Capture the cell that displays the provided text and extract its [x, y] central coordinate. 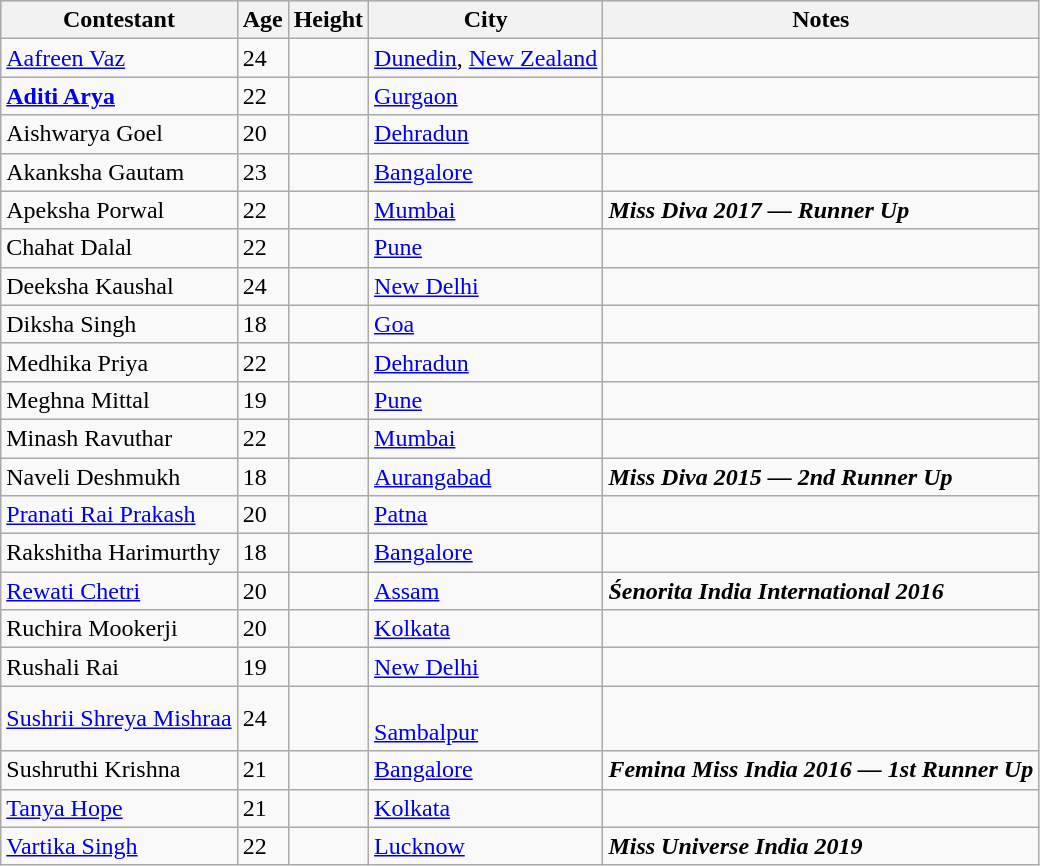
Lucknow [486, 846]
Age [262, 20]
Notes [821, 20]
Height [328, 20]
Deeksha Kaushal [119, 286]
Vartika Singh [119, 846]
Rakshitha Harimurthy [119, 553]
Goa [486, 324]
Contestant [119, 20]
Chahat Dalal [119, 248]
Aafreen Vaz [119, 58]
Tanya Hope [119, 808]
Naveli Deshmukh [119, 477]
Aditi Arya [119, 96]
Medhika Priya [119, 362]
Apeksha Porwal [119, 210]
Meghna Mittal [119, 400]
23 [262, 172]
Miss Diva 2017 — Runner Up [821, 210]
Miss Universe India 2019 [821, 846]
Rushali Rai [119, 667]
Sushruthi Krishna [119, 770]
Pranati Rai Prakash [119, 515]
Aishwarya Goel [119, 134]
Śenorita India International 2016 [821, 591]
Akanksha Gautam [119, 172]
Dunedin, New Zealand [486, 58]
Patna [486, 515]
Sambalpur [486, 718]
Assam [486, 591]
City [486, 20]
Ruchira Mookerji [119, 629]
Rewati Chetri [119, 591]
Aurangabad [486, 477]
Diksha Singh [119, 324]
Gurgaon [486, 96]
Miss Diva 2015 — 2nd Runner Up [821, 477]
Femina Miss India 2016 — 1st Runner Up [821, 770]
Minash Ravuthar [119, 438]
Sushrii Shreya Mishraa [119, 718]
